Find where the given text appears and provide that cell's center as [x, y] coordinate. 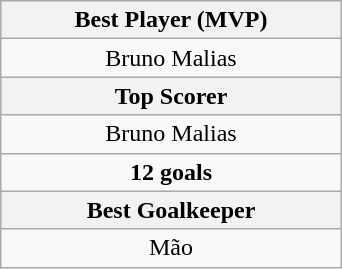
Best Player (MVP) [171, 20]
Best Goalkeeper [171, 210]
Mão [171, 248]
Top Scorer [171, 96]
12 goals [171, 172]
